Return the [X, Y] coordinate for the center point of the cell that contains the specified text.  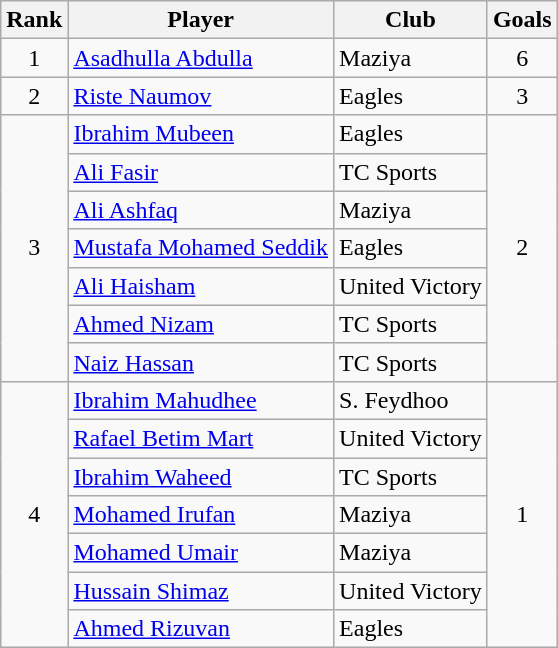
S. Feydhoo [411, 400]
Hussain Shimaz [201, 591]
Mustafa Mohamed Seddik [201, 248]
Ibrahim Waheed [201, 477]
Ibrahim Mahudhee [201, 400]
Goals [522, 20]
Mohamed Umair [201, 553]
Ali Ashfaq [201, 210]
Ali Haisham [201, 286]
Ali Fasir [201, 172]
Rank [34, 20]
Ahmed Nizam [201, 324]
Ibrahim Mubeen [201, 134]
4 [34, 514]
Naiz Hassan [201, 362]
Ahmed Rizuvan [201, 629]
Player [201, 20]
Rafael Betim Mart [201, 438]
Riste Naumov [201, 96]
Asadhulla Abdulla [201, 58]
Club [411, 20]
Mohamed Irufan [201, 515]
6 [522, 58]
